Extract the (X, Y) coordinate from the center of the cell holding the provided text.  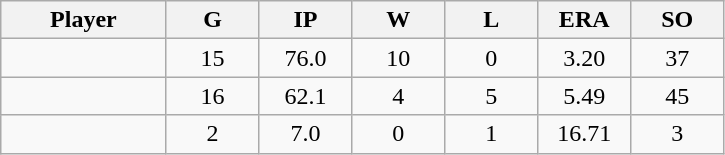
G (212, 20)
3 (678, 134)
37 (678, 58)
15 (212, 58)
1 (492, 134)
ERA (584, 20)
10 (398, 58)
SO (678, 20)
5.49 (584, 96)
16.71 (584, 134)
45 (678, 96)
3.20 (584, 58)
2 (212, 134)
5 (492, 96)
L (492, 20)
Player (84, 20)
7.0 (306, 134)
IP (306, 20)
76.0 (306, 58)
62.1 (306, 96)
16 (212, 96)
4 (398, 96)
W (398, 20)
